Scan for the cell matching the given text and deliver its [X, Y] coordinate at center. 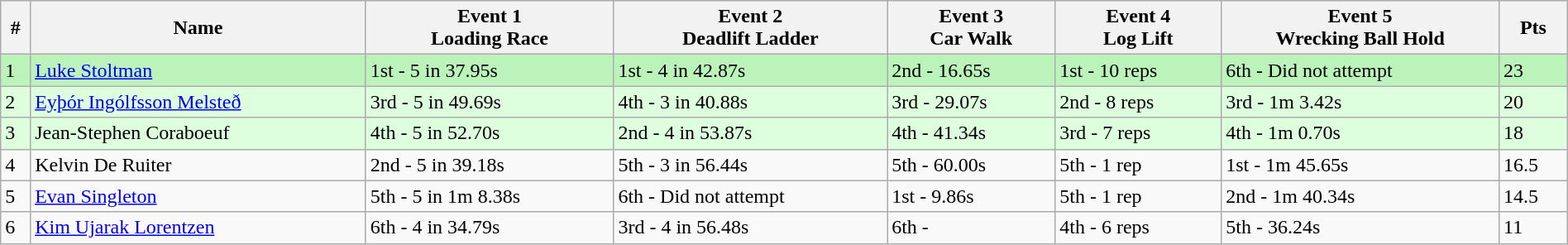
4th - 41.34s [971, 133]
2nd - 1m 40.34s [1360, 196]
3rd - 1m 3.42s [1360, 102]
6th - 4 in 34.79s [490, 228]
11 [1533, 228]
Eyþór Ingólfsson Melsteð [198, 102]
4th - 1m 0.70s [1360, 133]
16.5 [1533, 165]
# [16, 28]
2nd - 4 in 53.87s [751, 133]
Event 3Car Walk [971, 28]
Kelvin De Ruiter [198, 165]
Event 1Loading Race [490, 28]
6 [16, 228]
3rd - 5 in 49.69s [490, 102]
5th - 5 in 1m 8.38s [490, 196]
1st - 5 in 37.95s [490, 70]
3rd - 29.07s [971, 102]
2nd - 16.65s [971, 70]
5th - 60.00s [971, 165]
1st - 10 reps [1138, 70]
3 [16, 133]
18 [1533, 133]
2nd - 5 in 39.18s [490, 165]
5th - 3 in 56.44s [751, 165]
Pts [1533, 28]
3rd - 4 in 56.48s [751, 228]
Name [198, 28]
Event 5Wrecking Ball Hold [1360, 28]
20 [1533, 102]
6th - [971, 228]
4th - 6 reps [1138, 228]
4 [16, 165]
1st - 1m 45.65s [1360, 165]
1 [16, 70]
2 [16, 102]
3rd - 7 reps [1138, 133]
Kim Ujarak Lorentzen [198, 228]
1st - 9.86s [971, 196]
Luke Stoltman [198, 70]
2nd - 8 reps [1138, 102]
5 [16, 196]
Event 2Deadlift Ladder [751, 28]
Jean-Stephen Coraboeuf [198, 133]
1st - 4 in 42.87s [751, 70]
4th - 3 in 40.88s [751, 102]
14.5 [1533, 196]
Event 4Log Lift [1138, 28]
5th - 36.24s [1360, 228]
Evan Singleton [198, 196]
4th - 5 in 52.70s [490, 133]
23 [1533, 70]
